From the cell containing the given text, extract its center point as (x, y) coordinate. 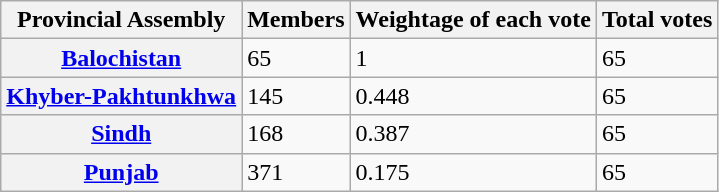
Khyber-Pakhtunkhwa (122, 96)
Balochistan (122, 58)
0.387 (473, 134)
145 (296, 96)
Total votes (657, 20)
Members (296, 20)
Weightage of each vote (473, 20)
Punjab (122, 172)
168 (296, 134)
Sindh (122, 134)
Provincial Assembly (122, 20)
0.448 (473, 96)
371 (296, 172)
0.175 (473, 172)
1 (473, 58)
